Return the [X, Y] coordinate for the center point of the cell that contains the specified text.  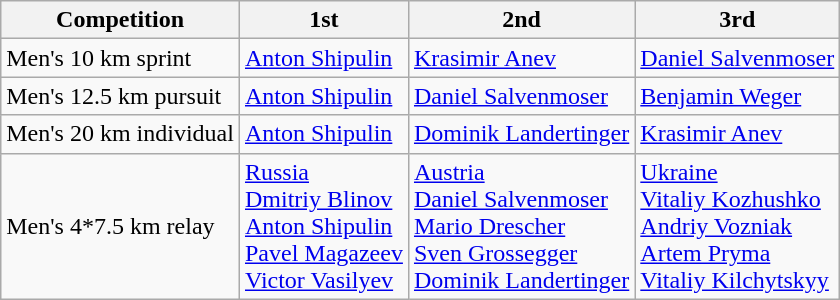
UkraineVitaliy KozhushkoAndriy VozniakArtem PrymaVitaliy Kilchytskyy [738, 226]
Men's 4*7.5 km relay [120, 226]
Men's 20 km individual [120, 134]
RussiaDmitriy BlinovAnton ShipulinPavel MagazeevVictor Vasilyev [324, 226]
1st [324, 20]
Dominik Landertinger [521, 134]
3rd [738, 20]
Benjamin Weger [738, 96]
Competition [120, 20]
AustriaDaniel SalvenmoserMario DrescherSven GrosseggerDominik Landertinger [521, 226]
2nd [521, 20]
Men's 12.5 km pursuit [120, 96]
Men's 10 km sprint [120, 58]
